For the text-containing cell, return its midpoint in [X, Y] coordinate format. 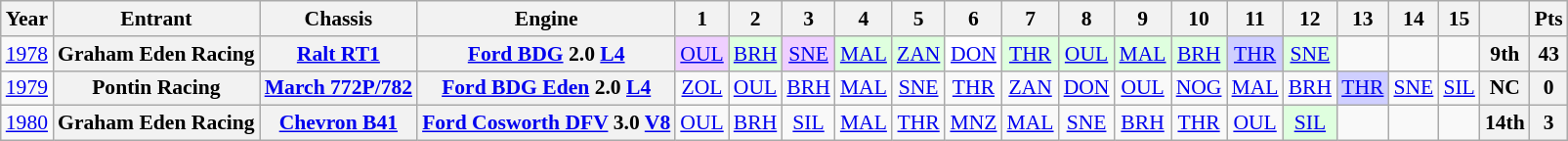
Pontin Racing [156, 88]
Ford BDG Eden 2.0 L4 [546, 88]
Pts [1549, 19]
ZOL [701, 88]
9 [1143, 19]
Entrant [156, 19]
8 [1086, 19]
10 [1200, 19]
MNZ [973, 123]
March 772P/782 [338, 88]
Engine [546, 19]
Ford BDG 2.0 L4 [546, 54]
14th [1504, 123]
NC [1504, 88]
5 [918, 19]
1 [701, 19]
0 [1549, 88]
7 [1031, 19]
Chevron B41 [338, 123]
Year [27, 19]
1978 [27, 54]
13 [1362, 19]
1980 [27, 123]
1979 [27, 88]
4 [864, 19]
NOG [1200, 88]
9th [1504, 54]
Chassis [338, 19]
15 [1460, 19]
14 [1413, 19]
Ralt RT1 [338, 54]
2 [756, 19]
11 [1255, 19]
Ford Cosworth DFV 3.0 V8 [546, 123]
6 [973, 19]
43 [1549, 54]
12 [1311, 19]
